Extract the [x, y] coordinate from the center of the cell holding the provided text.  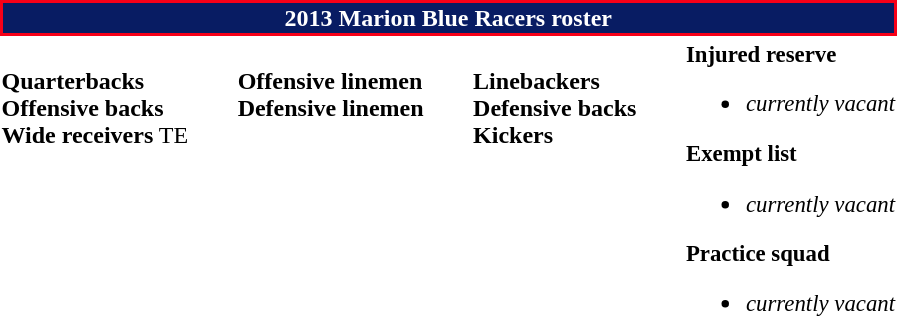
2013 Marion Blue Racers roster [448, 18]
